Detect which cell encompasses the target text, then output its [x, y] center coordinate. 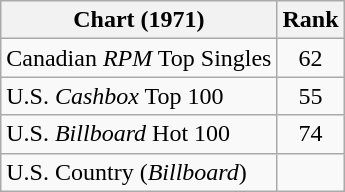
U.S. Cashbox Top 100 [139, 96]
62 [310, 58]
U.S. Billboard Hot 100 [139, 134]
Canadian RPM Top Singles [139, 58]
74 [310, 134]
Rank [310, 20]
Chart (1971) [139, 20]
U.S. Country (Billboard) [139, 172]
55 [310, 96]
